Scan for the cell matching the given text and deliver its [x, y] coordinate at center. 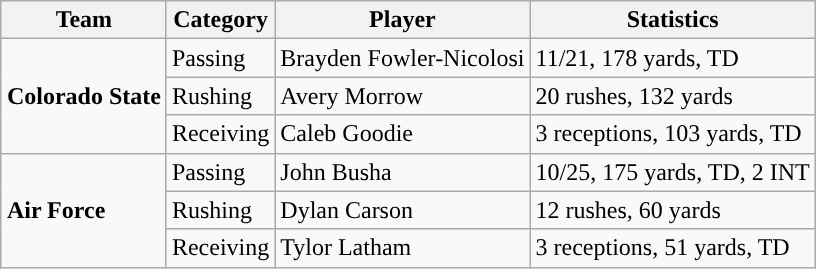
3 receptions, 103 yards, TD [672, 134]
Category [220, 20]
Brayden Fowler-Nicolosi [402, 58]
Statistics [672, 20]
Caleb Goodie [402, 134]
Air Force [84, 210]
12 rushes, 60 yards [672, 210]
Player [402, 20]
Dylan Carson [402, 210]
20 rushes, 132 yards [672, 96]
Tylor Latham [402, 248]
3 receptions, 51 yards, TD [672, 248]
10/25, 175 yards, TD, 2 INT [672, 172]
Avery Morrow [402, 96]
John Busha [402, 172]
Team [84, 20]
Colorado State [84, 96]
11/21, 178 yards, TD [672, 58]
